Pinpoint the cell where the given text exists, returning its (x, y) midpoint coordinate. 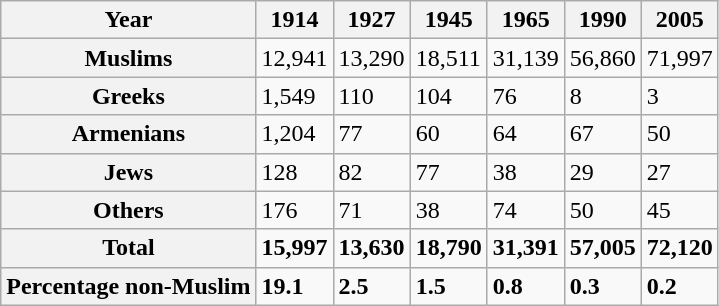
128 (294, 172)
Armenians (128, 134)
71 (372, 210)
3 (680, 96)
19.1 (294, 286)
Percentage non-Muslim (128, 286)
64 (526, 134)
12,941 (294, 58)
Others (128, 210)
1.5 (448, 286)
67 (602, 134)
1965 (526, 20)
Year (128, 20)
8 (602, 96)
0.8 (526, 286)
1914 (294, 20)
31,391 (526, 248)
Total (128, 248)
1,549 (294, 96)
13,290 (372, 58)
110 (372, 96)
2.5 (372, 286)
18,511 (448, 58)
1990 (602, 20)
Muslims (128, 58)
13,630 (372, 248)
74 (526, 210)
1927 (372, 20)
82 (372, 172)
Greeks (128, 96)
104 (448, 96)
45 (680, 210)
1,204 (294, 134)
27 (680, 172)
29 (602, 172)
72,120 (680, 248)
0.3 (602, 286)
1945 (448, 20)
0.2 (680, 286)
57,005 (602, 248)
76 (526, 96)
31,139 (526, 58)
Jews (128, 172)
60 (448, 134)
18,790 (448, 248)
176 (294, 210)
71,997 (680, 58)
2005 (680, 20)
56,860 (602, 58)
15,997 (294, 248)
